Locate the cell with the specified text and output its (X, Y) center coordinate. 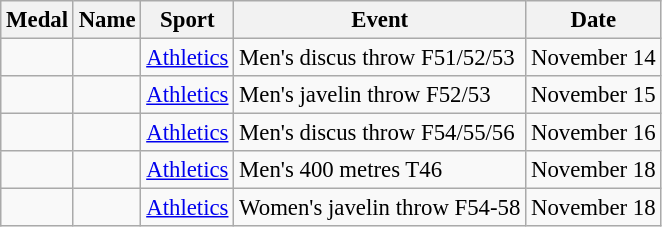
Men's discus throw F54/55/56 (380, 133)
Men's javelin throw F52/53 (380, 95)
Men's discus throw F51/52/53 (380, 58)
Name (107, 20)
Medal (38, 20)
Women's javelin throw F54-58 (380, 208)
Date (594, 20)
November 16 (594, 133)
November 14 (594, 58)
Sport (188, 20)
Men's 400 metres T46 (380, 170)
November 15 (594, 95)
Event (380, 20)
